Capture the cell that displays the provided text and extract its (X, Y) central coordinate. 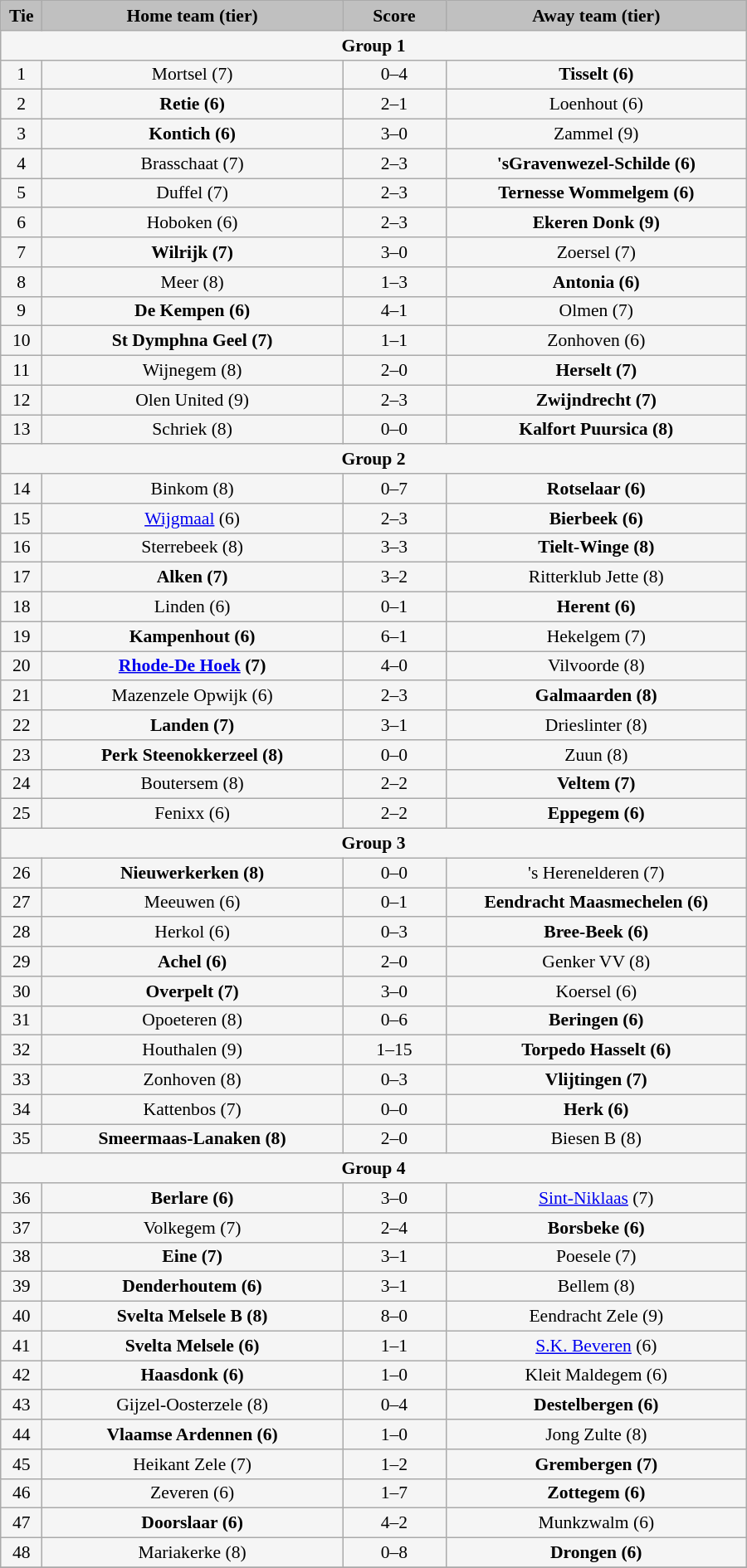
Tie (22, 16)
37 (22, 1228)
Svelta Melsele B (8) (193, 1317)
28 (22, 933)
Heikant Zele (7) (193, 1464)
1–3 (395, 282)
Kattenbos (7) (193, 1109)
Herselt (7) (596, 371)
S.K. Beveren (6) (596, 1346)
Kalfort Puursica (8) (596, 430)
29 (22, 962)
46 (22, 1493)
47 (22, 1523)
Kontich (6) (193, 134)
's Herenelderen (7) (596, 873)
Zuun (8) (596, 755)
4–1 (395, 311)
Houthalen (9) (193, 1050)
35 (22, 1139)
St Dymphna Geel (7) (193, 341)
9 (22, 311)
19 (22, 636)
Nieuwerkerken (8) (193, 873)
Zottegem (6) (596, 1493)
Brasschaat (7) (193, 163)
22 (22, 725)
Mazenzele Opwijk (6) (193, 696)
6 (22, 223)
Wijgmaal (6) (193, 519)
11 (22, 371)
Zoersel (7) (596, 252)
16 (22, 548)
42 (22, 1376)
38 (22, 1257)
Gijzel-Oosterzele (8) (193, 1405)
Meer (8) (193, 282)
3 (22, 134)
Schriek (8) (193, 430)
Wilrijk (7) (193, 252)
Zammel (9) (596, 134)
Veltem (7) (596, 784)
Drongen (6) (596, 1553)
0–7 (395, 489)
Perk Steenokkerzeel (8) (193, 755)
39 (22, 1287)
Duffel (7) (193, 193)
Zwijndrecht (7) (596, 400)
Olen United (9) (193, 400)
'sGravenwezel-Schilde (6) (596, 163)
44 (22, 1434)
Kampenhout (6) (193, 636)
Sint-Niklaas (7) (596, 1198)
21 (22, 696)
34 (22, 1109)
Bierbeek (6) (596, 519)
26 (22, 873)
3–2 (395, 577)
Vlijtingen (7) (596, 1080)
24 (22, 784)
27 (22, 903)
Denderhoutem (6) (193, 1287)
Zeveren (6) (193, 1493)
2 (22, 105)
8 (22, 282)
Rotselaar (6) (596, 489)
0–6 (395, 1020)
Zonhoven (8) (193, 1080)
3–3 (395, 548)
Eendracht Maasmechelen (6) (596, 903)
Volkegem (7) (193, 1228)
45 (22, 1464)
Opoeteren (8) (193, 1020)
Mariakerke (8) (193, 1553)
15 (22, 519)
Svelta Melsele (6) (193, 1346)
1–2 (395, 1464)
25 (22, 814)
Ritterklub Jette (8) (596, 577)
Bellem (8) (596, 1287)
Ternesse Wommelgem (6) (596, 193)
17 (22, 577)
Munkzwalm (6) (596, 1523)
Retie (6) (193, 105)
Boutersem (8) (193, 784)
Rhode-De Hoek (7) (193, 666)
Borsbeke (6) (596, 1228)
Torpedo Hasselt (6) (596, 1050)
32 (22, 1050)
30 (22, 991)
Group 4 (373, 1169)
31 (22, 1020)
Wijnegem (8) (193, 371)
Berlare (6) (193, 1198)
1 (22, 75)
12 (22, 400)
Fenixx (6) (193, 814)
41 (22, 1346)
Eppegem (6) (596, 814)
De Kempen (6) (193, 311)
Herk (6) (596, 1109)
Hoboken (6) (193, 223)
Home team (tier) (193, 16)
Genker VV (8) (596, 962)
Tielt-Winge (8) (596, 548)
Ekeren Donk (9) (596, 223)
2–4 (395, 1228)
33 (22, 1080)
14 (22, 489)
Herkol (6) (193, 933)
Haasdonk (6) (193, 1376)
Poesele (7) (596, 1257)
Bree-Beek (6) (596, 933)
Linden (6) (193, 607)
Smeermaas-Lanaken (8) (193, 1139)
2–1 (395, 105)
23 (22, 755)
40 (22, 1317)
4–2 (395, 1523)
Loenhout (6) (596, 105)
Eine (7) (193, 1257)
Biesen B (8) (596, 1139)
20 (22, 666)
Herent (6) (596, 607)
Away team (tier) (596, 16)
Kleit Maldegem (6) (596, 1376)
7 (22, 252)
Group 3 (373, 844)
10 (22, 341)
4 (22, 163)
Beringen (6) (596, 1020)
1–15 (395, 1050)
18 (22, 607)
Meeuwen (6) (193, 903)
Galmaarden (8) (596, 696)
Jong Zulte (8) (596, 1434)
5 (22, 193)
Doorslaar (6) (193, 1523)
Grembergen (7) (596, 1464)
Olmen (7) (596, 311)
43 (22, 1405)
6–1 (395, 636)
Zonhoven (6) (596, 341)
8–0 (395, 1317)
Score (395, 16)
Vlaamse Ardennen (6) (193, 1434)
36 (22, 1198)
4–0 (395, 666)
Antonia (6) (596, 282)
Vilvoorde (8) (596, 666)
Hekelgem (7) (596, 636)
Group 1 (373, 46)
Destelbergen (6) (596, 1405)
Sterrebeek (8) (193, 548)
Eendracht Zele (9) (596, 1317)
0–8 (395, 1553)
Achel (6) (193, 962)
Koersel (6) (596, 991)
Binkom (8) (193, 489)
Landen (7) (193, 725)
1–7 (395, 1493)
Overpelt (7) (193, 991)
Drieslinter (8) (596, 725)
13 (22, 430)
Mortsel (7) (193, 75)
Group 2 (373, 460)
Tisselt (6) (596, 75)
48 (22, 1553)
Alken (7) (193, 577)
